Capture the cell that displays the provided text and extract its (X, Y) central coordinate. 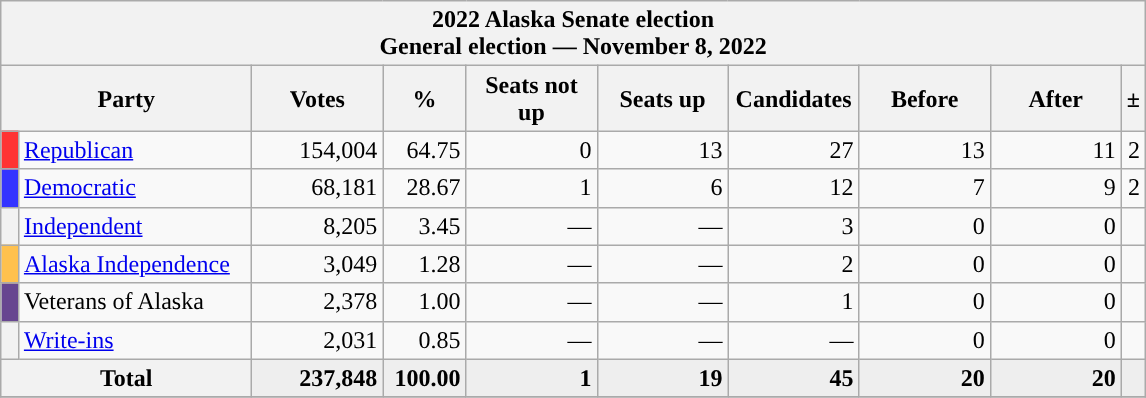
237,848 (318, 378)
Total (126, 378)
12 (794, 188)
100.00 (424, 378)
3,049 (318, 264)
2022 Alaska Senate electionGeneral election — November 8, 2022 (574, 34)
3 (794, 226)
Candidates (794, 98)
Veterans of Alaska (134, 302)
Before (924, 98)
After (1056, 98)
± (1133, 98)
3.45 (424, 226)
Votes (318, 98)
9 (1056, 188)
Seats up (662, 98)
68,181 (318, 188)
45 (794, 378)
Party (126, 98)
Alaska Independence (134, 264)
8,205 (318, 226)
Independent (134, 226)
27 (794, 150)
28.67 (424, 188)
2,378 (318, 302)
19 (662, 378)
2,031 (318, 340)
Write-ins (134, 340)
11 (1056, 150)
0.85 (424, 340)
Democratic (134, 188)
% (424, 98)
1.28 (424, 264)
Republican (134, 150)
7 (924, 188)
154,004 (318, 150)
1.00 (424, 302)
64.75 (424, 150)
Seats not up (532, 98)
6 (662, 188)
